Pinpoint the cell where the given text exists, returning its (X, Y) midpoint coordinate. 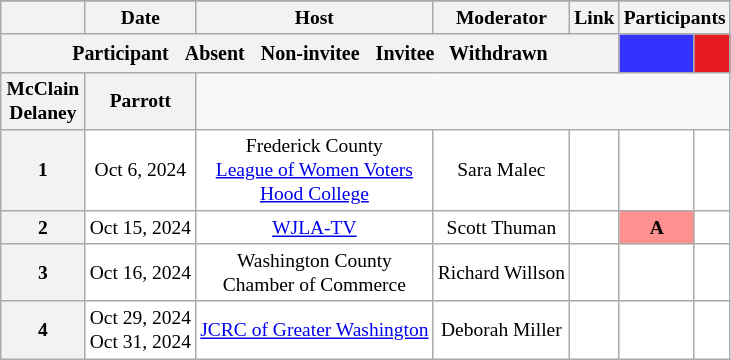
Moderator (501, 18)
4 (43, 330)
Richard Willson (501, 272)
2 (43, 228)
1 (43, 170)
Oct 16, 2024 (140, 272)
Scott Thuman (501, 228)
Oct 29, 2024Oct 31, 2024 (140, 330)
Sara Malec (501, 170)
Frederick CountyLeague of Women VotersHood College (315, 170)
3 (43, 272)
Participants (674, 18)
Washington CountyChamber of Commerce (315, 272)
Host (315, 18)
Participant Absent Non-invitee Invitee Withdrawn (310, 53)
McClain Delaney (43, 100)
Date (140, 18)
Oct 6, 2024 (140, 170)
A (656, 228)
Link (594, 18)
Parrott (140, 100)
WJLA-TV (315, 228)
Oct 15, 2024 (140, 228)
Deborah Miller (501, 330)
JCRC of Greater Washington (315, 330)
